Find where the given text appears and provide that cell's center as (X, Y) coordinate. 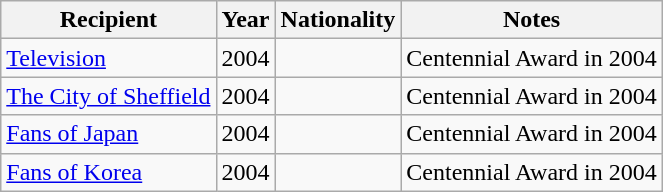
Nationality (338, 20)
Year (246, 20)
Recipient (108, 20)
Television (108, 58)
The City of Sheffield (108, 96)
Fans of Japan (108, 134)
Notes (532, 20)
Fans of Korea (108, 172)
